Detect which cell encompasses the target text, then output its (X, Y) center coordinate. 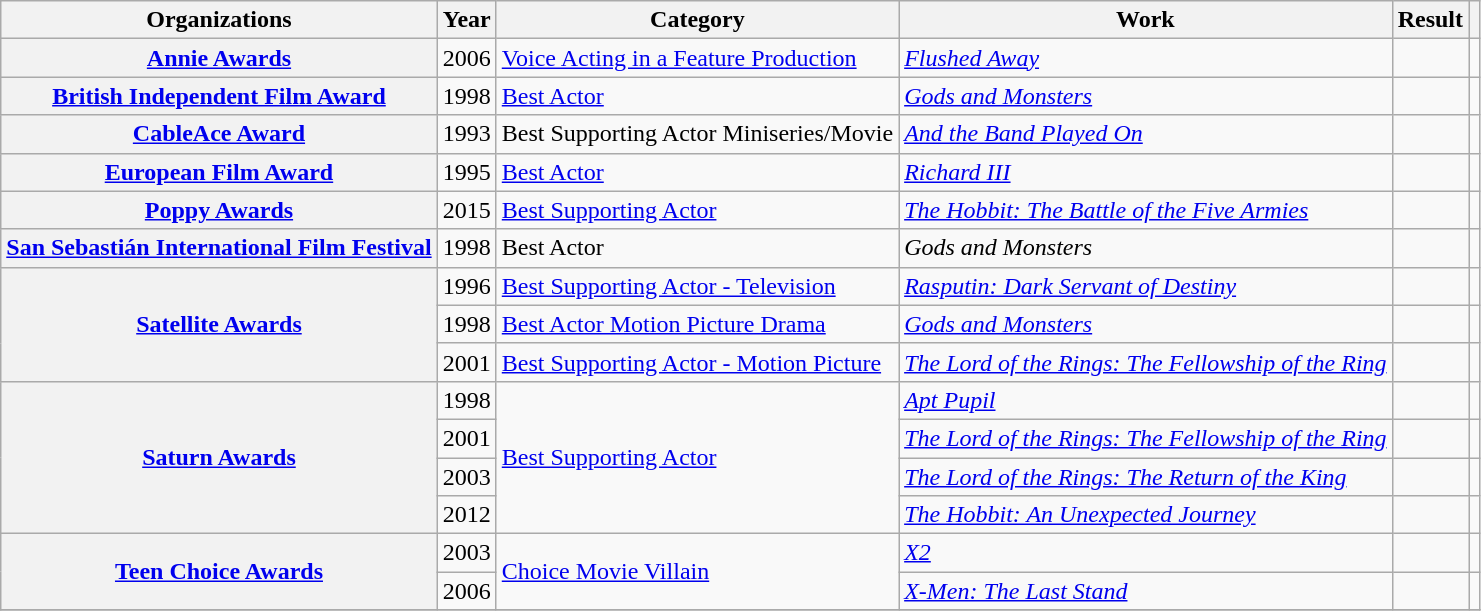
Richard III (1146, 172)
Annie Awards (219, 58)
And the Band Played On (1146, 134)
1993 (466, 134)
The Lord of the Rings: The Return of the King (1146, 477)
European Film Award (219, 172)
1996 (466, 286)
Category (697, 20)
Best Supporting Actor Miniseries/Movie (697, 134)
Teen Choice Awards (219, 572)
X-Men: The Last Stand (1146, 591)
Best Supporting Actor - Motion Picture (697, 362)
Work (1146, 20)
Result (1430, 20)
Apt Pupil (1146, 400)
Satellite Awards (219, 324)
2012 (466, 515)
1995 (466, 172)
The Hobbit: An Unexpected Journey (1146, 515)
Best Supporting Actor - Television (697, 286)
2015 (466, 210)
Best Actor Motion Picture Drama (697, 324)
Organizations (219, 20)
X2 (1146, 553)
Choice Movie Villain (697, 572)
Flushed Away (1146, 58)
Year (466, 20)
British Independent Film Award (219, 96)
San Sebastián International Film Festival (219, 248)
Saturn Awards (219, 457)
Rasputin: Dark Servant of Destiny (1146, 286)
Poppy Awards (219, 210)
CableAce Award (219, 134)
The Hobbit: The Battle of the Five Armies (1146, 210)
Voice Acting in a Feature Production (697, 58)
